For the text-containing cell, return its midpoint in (x, y) coordinate format. 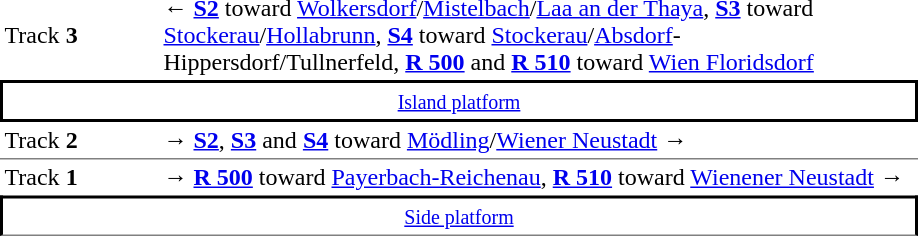
Track 2 (80, 141)
Island platform (459, 101)
→ S2, S3 and S4 toward Mödling/Wiener Neustadt → (538, 141)
Side platform (459, 216)
Track 1 (80, 178)
→ R 500 toward Payerbach-Reichenau, R 510 toward Wienener Neustadt → (538, 178)
